Return (X, Y) of the center of cell containing provided text 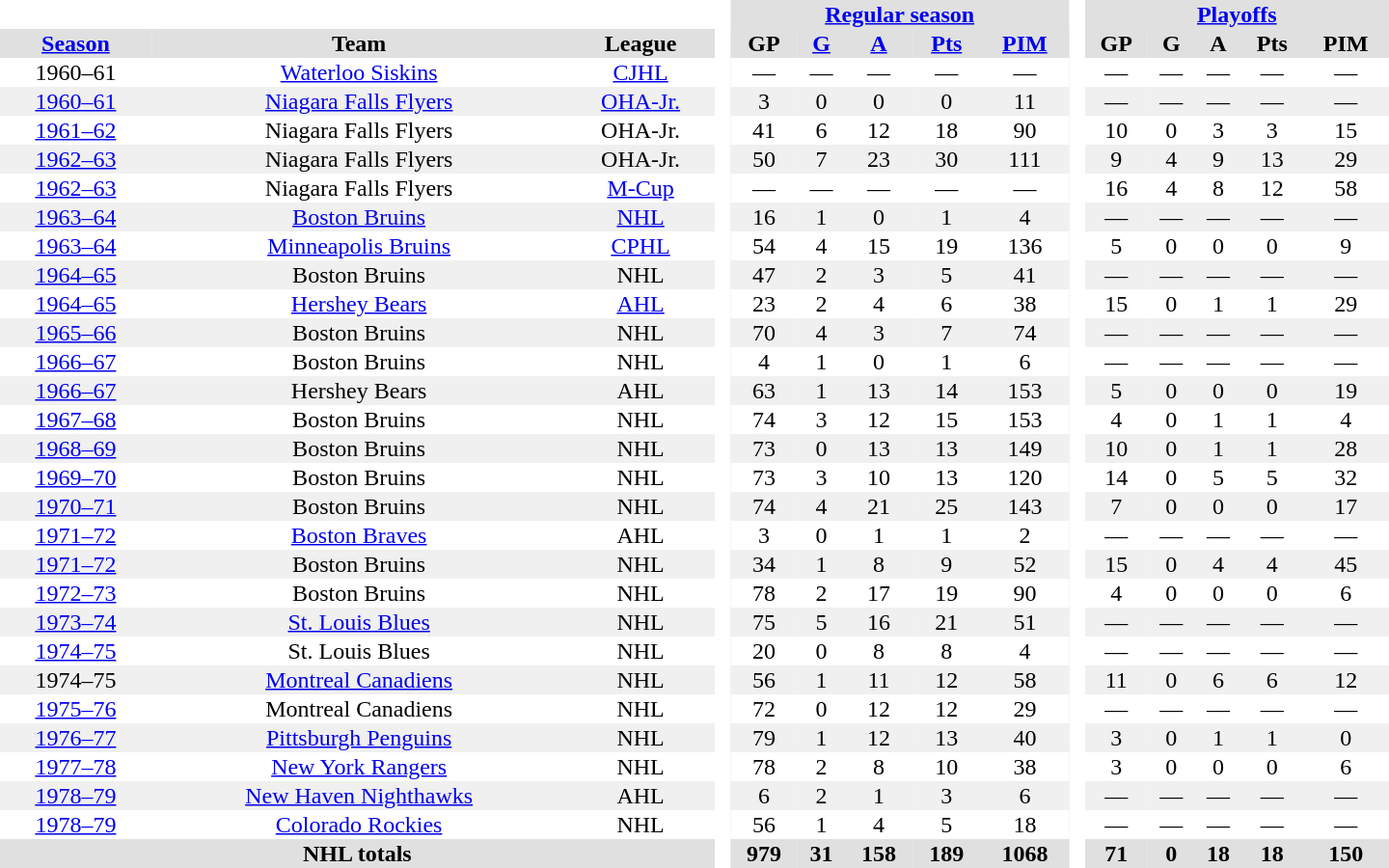
Team (359, 43)
70 (764, 333)
34 (764, 564)
1970–71 (75, 506)
1976–77 (75, 738)
120 (1024, 477)
Season (75, 43)
25 (946, 506)
1967–68 (75, 420)
45 (1346, 564)
54 (764, 246)
1973–74 (75, 622)
79 (764, 738)
149 (1024, 448)
Minneapolis Bruins (359, 246)
158 (879, 854)
Regular season (899, 14)
40 (1024, 738)
1975–76 (75, 709)
CPHL (640, 246)
20 (764, 651)
111 (1024, 159)
31 (822, 854)
63 (764, 391)
979 (764, 854)
1969–70 (75, 477)
Colorado Rockies (359, 825)
1968–69 (75, 448)
CJHL (640, 72)
47 (764, 275)
Boston Braves (359, 535)
150 (1346, 854)
Pittsburgh Penguins (359, 738)
League (640, 43)
M-Cup (640, 188)
50 (764, 159)
51 (1024, 622)
28 (1346, 448)
136 (1024, 246)
30 (946, 159)
New York Rangers (359, 767)
72 (764, 709)
75 (764, 622)
Waterloo Siskins (359, 72)
New Haven Nighthawks (359, 796)
1068 (1024, 854)
1977–78 (75, 767)
71 (1117, 854)
143 (1024, 506)
Playoffs (1237, 14)
1965–66 (75, 333)
NHL totals (357, 854)
1961–62 (75, 130)
189 (946, 854)
32 (1346, 477)
52 (1024, 564)
1972–73 (75, 593)
